Capture the cell that displays the provided text and extract its [x, y] central coordinate. 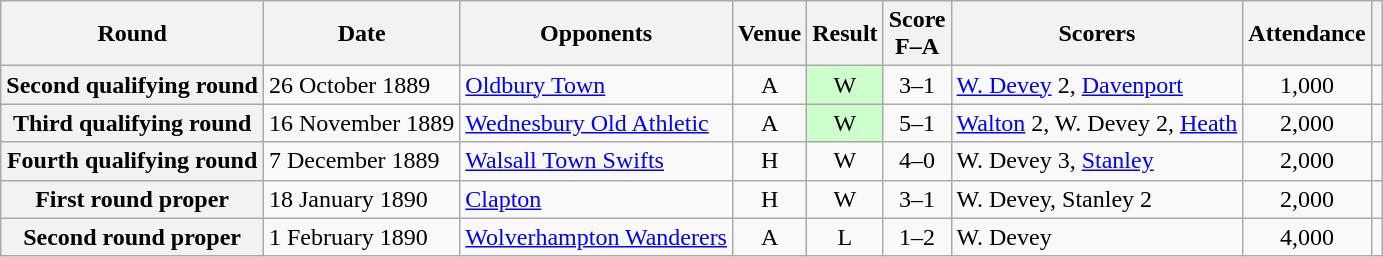
W. Devey 2, Davenport [1097, 85]
26 October 1889 [361, 85]
Third qualifying round [132, 123]
W. Devey 3, Stanley [1097, 161]
Second round proper [132, 237]
Opponents [596, 34]
Round [132, 34]
Second qualifying round [132, 85]
Walton 2, W. Devey 2, Heath [1097, 123]
L [845, 237]
Date [361, 34]
Oldbury Town [596, 85]
4,000 [1307, 237]
ScoreF–A [917, 34]
Fourth qualifying round [132, 161]
1,000 [1307, 85]
Attendance [1307, 34]
Clapton [596, 199]
16 November 1889 [361, 123]
Scorers [1097, 34]
1 February 1890 [361, 237]
First round proper [132, 199]
Walsall Town Swifts [596, 161]
5–1 [917, 123]
18 January 1890 [361, 199]
1–2 [917, 237]
Venue [769, 34]
W. Devey [1097, 237]
7 December 1889 [361, 161]
W. Devey, Stanley 2 [1097, 199]
Wednesbury Old Athletic [596, 123]
Wolverhampton Wanderers [596, 237]
Result [845, 34]
4–0 [917, 161]
